Output the (x, y) coordinate of the center of the cell containing the given text.  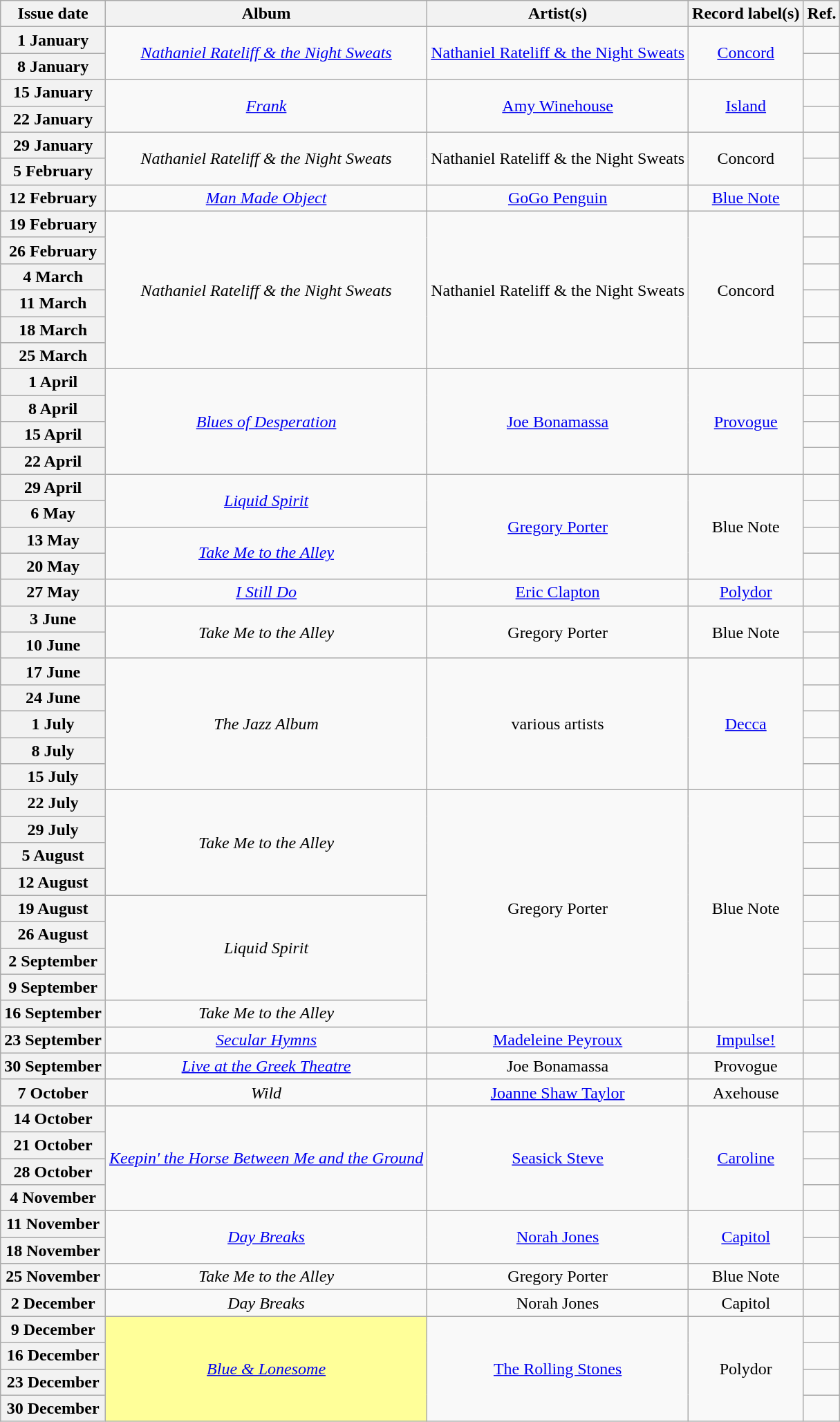
28 October (53, 1172)
22 January (53, 119)
Issue date (53, 14)
12 February (53, 198)
29 January (53, 145)
Impulse! (746, 1040)
The Rolling Stones (558, 1369)
15 July (53, 777)
4 March (53, 277)
24 June (53, 698)
6 May (53, 514)
18 November (53, 1251)
Keepin' the Horse Between Me and the Ground (265, 1158)
The Jazz Album (265, 724)
23 December (53, 1382)
Amy Winehouse (558, 106)
8 July (53, 750)
Joanne Shaw Taylor (558, 1092)
23 September (53, 1040)
22 July (53, 803)
3 June (53, 619)
Artist(s) (558, 14)
10 June (53, 645)
17 June (53, 671)
9 September (53, 987)
11 March (53, 303)
1 January (53, 40)
I Still Do (265, 592)
2 December (53, 1303)
8 January (53, 66)
1 July (53, 724)
27 May (53, 592)
Record label(s) (746, 14)
Ref. (821, 14)
Decca (746, 724)
29 April (53, 487)
20 May (53, 566)
Man Made Object (265, 198)
Seasick Steve (558, 1158)
Wild (265, 1092)
25 November (53, 1277)
21 October (53, 1145)
18 March (53, 330)
30 September (53, 1066)
Eric Clapton (558, 592)
16 December (53, 1356)
16 September (53, 1013)
Live at the Greek Theatre (265, 1066)
19 August (53, 908)
8 April (53, 409)
26 August (53, 935)
11 November (53, 1224)
Madeleine Peyroux (558, 1040)
Blues of Desperation (265, 422)
9 December (53, 1329)
13 May (53, 540)
Island (746, 106)
Blue & Lonesome (265, 1369)
Secular Hymns (265, 1040)
1 April (53, 382)
4 November (53, 1198)
29 July (53, 830)
various artists (558, 724)
19 February (53, 224)
Album (265, 14)
15 January (53, 93)
14 October (53, 1119)
2 September (53, 961)
25 March (53, 356)
Frank (265, 106)
Caroline (746, 1158)
GoGo Penguin (558, 198)
15 April (53, 435)
30 December (53, 1408)
22 April (53, 461)
7 October (53, 1092)
Axehouse (746, 1092)
26 February (53, 250)
5 August (53, 856)
12 August (53, 882)
5 February (53, 171)
